Scan for the cell matching the given text and deliver its [x, y] coordinate at center. 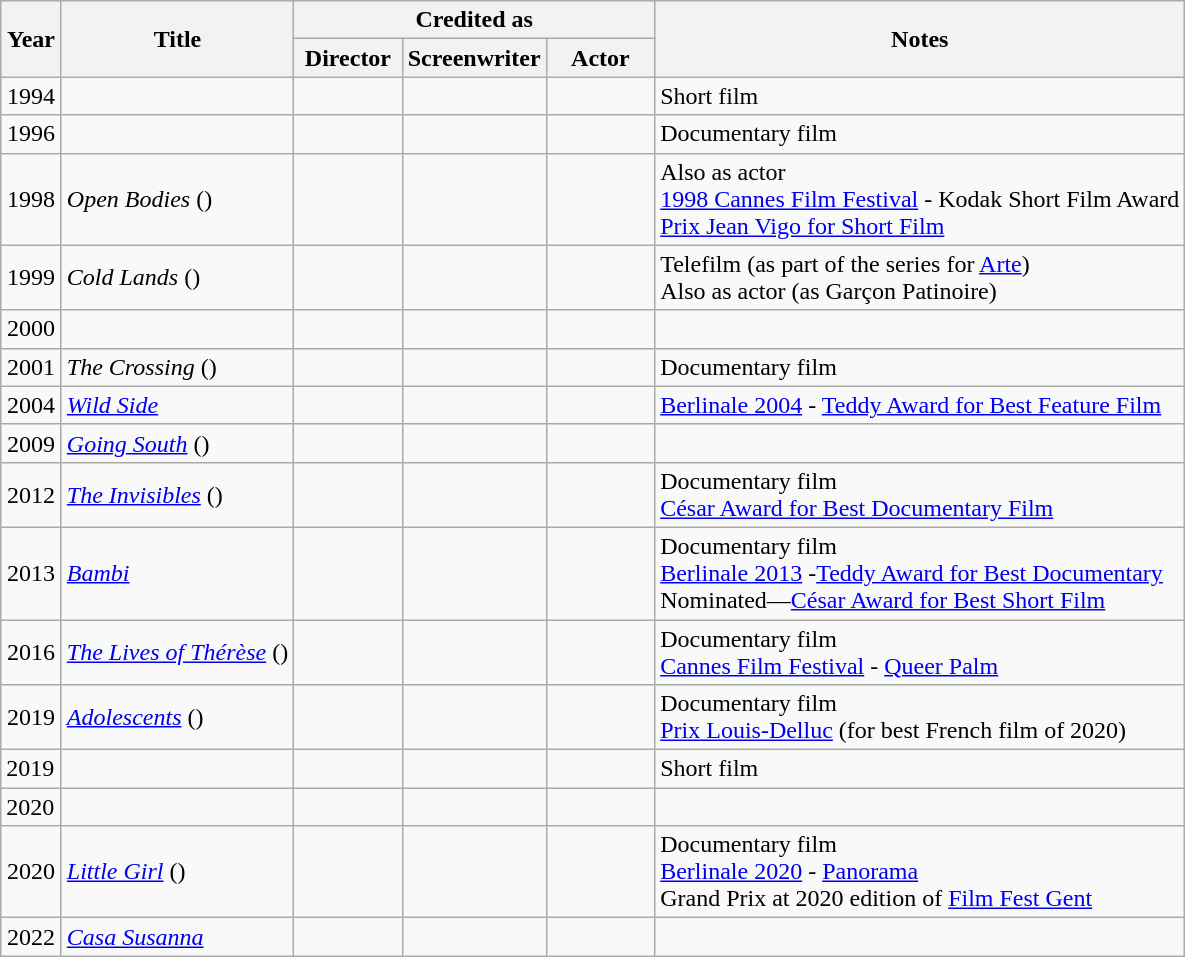
Also as actor1998 Cannes Film Festival - Kodak Short Film AwardPrix Jean Vigo for Short Film [920, 199]
Year [32, 39]
Documentary filmCannes Film Festival - Queer Palm [920, 652]
Credited as [474, 20]
Title [177, 39]
Little Girl () [177, 872]
The Crossing () [177, 367]
Open Bodies () [177, 199]
Documentary filmBerlinale 2013 -Teddy Award for Best DocumentaryNominated—César Award for Best Short Film [920, 573]
2000 [32, 329]
Berlinale 2004 - Teddy Award for Best Feature Film [920, 405]
Screenwriter [474, 58]
Going South () [177, 443]
Bambi [177, 573]
1996 [32, 134]
Notes [920, 39]
1994 [32, 96]
The Invisibles () [177, 494]
2022 [32, 937]
Director [348, 58]
2004 [32, 405]
The Lives of Thérèse () [177, 652]
Actor [600, 58]
1998 [32, 199]
Adolescents () [177, 718]
Documentary filmPrix Louis-Delluc (for best French film of 2020) [920, 718]
2016 [32, 652]
1999 [32, 278]
Documentary filmCésar Award for Best Documentary Film [920, 494]
2013 [32, 573]
Casa Susanna [177, 937]
2001 [32, 367]
Telefilm (as part of the series for Arte)Also as actor (as Garçon Patinoire) [920, 278]
2009 [32, 443]
Documentary filmBerlinale 2020 - PanoramaGrand Prix at 2020 edition of Film Fest Gent [920, 872]
Cold Lands () [177, 278]
2012 [32, 494]
Wild Side [177, 405]
